Extract the [X, Y] coordinate from the center of the cell holding the provided text.  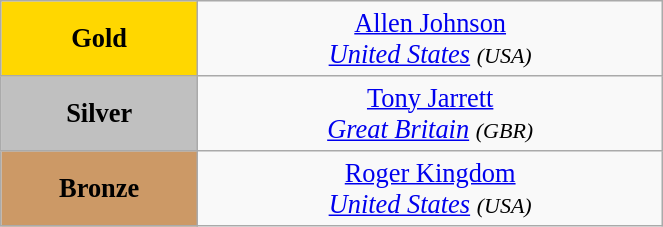
Gold [100, 38]
Roger KingdomUnited States (USA) [430, 188]
Tony JarrettGreat Britain (GBR) [430, 112]
Silver [100, 112]
Bronze [100, 188]
Allen JohnsonUnited States (USA) [430, 38]
